Locate the cell with the specified text and output its [x, y] center coordinate. 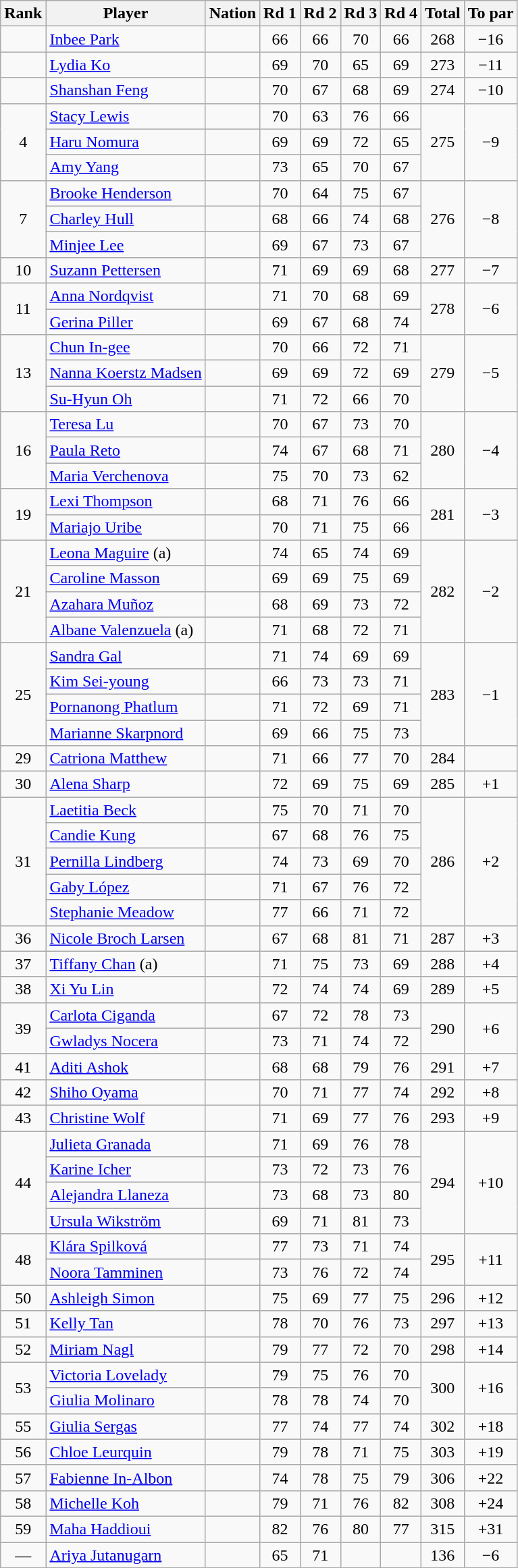
−9 [490, 142]
315 [443, 1529]
−3 [490, 514]
Noora Tamminen [126, 1272]
Rd 1 [280, 13]
55 [23, 1426]
— [23, 1555]
+12 [490, 1298]
53 [23, 1388]
297 [443, 1324]
Gwladys Nocera [126, 1041]
16 [23, 450]
42 [23, 1092]
+19 [490, 1452]
30 [23, 784]
Chun In-gee [126, 348]
Tiffany Chan (a) [126, 964]
Gaby López [126, 887]
285 [443, 784]
Rd 2 [320, 13]
59 [23, 1529]
+3 [490, 938]
21 [23, 591]
Lydia Ko [126, 65]
−1 [490, 694]
Nation [232, 13]
+10 [490, 1183]
282 [443, 591]
308 [443, 1503]
268 [443, 39]
+1 [490, 784]
Nicole Broch Larsen [126, 938]
Shanshan Feng [126, 90]
291 [443, 1066]
4 [23, 142]
279 [443, 373]
Alejandra Llaneza [126, 1195]
64 [320, 193]
298 [443, 1349]
Giulia Molinaro [126, 1401]
281 [443, 514]
13 [23, 373]
Victoria Lovelady [126, 1375]
Minjee Lee [126, 244]
44 [23, 1183]
Miriam Nagl [126, 1349]
300 [443, 1388]
52 [23, 1349]
56 [23, 1452]
−5 [490, 373]
25 [23, 694]
Michelle Koh [126, 1503]
48 [23, 1260]
+31 [490, 1529]
Rank [23, 13]
Xi Yu Lin [126, 990]
31 [23, 861]
+8 [490, 1092]
Mariajo Uribe [126, 527]
36 [23, 938]
29 [23, 759]
278 [443, 308]
43 [23, 1118]
306 [443, 1478]
Inbee Park [126, 39]
+4 [490, 964]
Laetitia Beck [126, 810]
Azahara Muñoz [126, 604]
+22 [490, 1478]
50 [23, 1298]
Haru Nomura [126, 142]
275 [443, 142]
287 [443, 938]
292 [443, 1092]
−2 [490, 591]
7 [23, 219]
63 [320, 116]
Maria Verchenova [126, 476]
Total [443, 13]
Julieta Granada [126, 1144]
Lexi Thompson [126, 502]
+24 [490, 1503]
Albane Valenzuela (a) [126, 630]
Anna Nordqvist [126, 296]
Alena Sharp [126, 784]
Maha Haddioui [126, 1529]
57 [23, 1478]
280 [443, 450]
277 [443, 270]
Suzann Pettersen [126, 270]
−16 [490, 39]
Ariya Jutanugarn [126, 1555]
58 [23, 1503]
11 [23, 308]
Marianne Skarpnord [126, 732]
Carlota Ciganda [126, 1015]
Caroline Masson [126, 578]
To par [490, 13]
62 [401, 476]
286 [443, 861]
38 [23, 990]
288 [443, 964]
+9 [490, 1118]
10 [23, 270]
Brooke Henderson [126, 193]
Kelly Tan [126, 1324]
Shiho Oyama [126, 1092]
Player [126, 13]
51 [23, 1324]
Ursula Wikström [126, 1221]
39 [23, 1028]
Karine Icher [126, 1170]
Rd 3 [361, 13]
303 [443, 1452]
Stephanie Meadow [126, 913]
19 [23, 514]
289 [443, 990]
−8 [490, 219]
295 [443, 1260]
Nanna Koerstz Madsen [126, 373]
Su-Hyun Oh [126, 399]
274 [443, 90]
Stacy Lewis [126, 116]
Teresa Lu [126, 425]
Kim Sei-young [126, 681]
Christine Wolf [126, 1118]
+2 [490, 861]
Paula Reto [126, 450]
293 [443, 1118]
+16 [490, 1388]
284 [443, 759]
+18 [490, 1426]
Leona Maguire (a) [126, 553]
294 [443, 1183]
273 [443, 65]
+7 [490, 1066]
296 [443, 1298]
Rd 4 [401, 13]
Giulia Sergas [126, 1426]
+13 [490, 1324]
41 [23, 1066]
Chloe Leurquin [126, 1452]
+5 [490, 990]
+11 [490, 1260]
302 [443, 1426]
Klára Spilková [126, 1247]
−4 [490, 450]
−11 [490, 65]
+6 [490, 1028]
290 [443, 1028]
−10 [490, 90]
Pernilla Lindberg [126, 861]
Gerina Piller [126, 322]
Fabienne In-Albon [126, 1478]
−7 [490, 270]
Aditi Ashok [126, 1066]
136 [443, 1555]
Pornanong Phatlum [126, 707]
Ashleigh Simon [126, 1298]
Sandra Gal [126, 655]
Catriona Matthew [126, 759]
Candie Kung [126, 836]
276 [443, 219]
Amy Yang [126, 167]
283 [443, 694]
+14 [490, 1349]
37 [23, 964]
Charley Hull [126, 219]
